Determine the (x, y) coordinate at the center of the cell enclosing the given text.  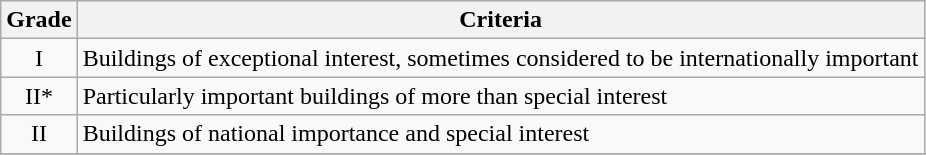
Particularly important buildings of more than special interest (500, 96)
Buildings of national importance and special interest (500, 134)
II* (39, 96)
Grade (39, 20)
II (39, 134)
Criteria (500, 20)
I (39, 58)
Buildings of exceptional interest, sometimes considered to be internationally important (500, 58)
